Find where the given text appears and provide that cell's center as (x, y) coordinate. 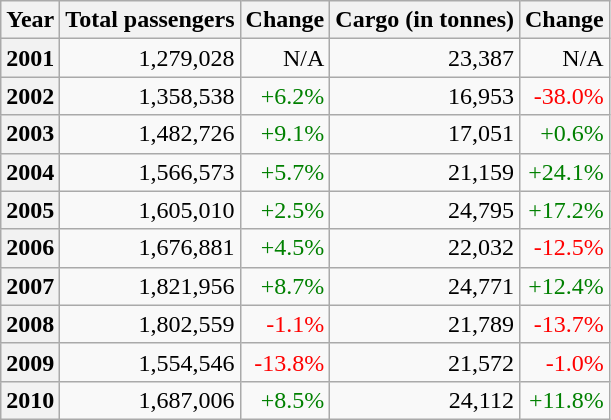
-13.8% (285, 362)
24,112 (425, 400)
2010 (30, 400)
-13.7% (564, 324)
2006 (30, 248)
+12.4% (564, 286)
22,032 (425, 248)
1,821,956 (150, 286)
-12.5% (564, 248)
Year (30, 20)
+4.5% (285, 248)
1,554,546 (150, 362)
2005 (30, 210)
+0.6% (564, 134)
+8.5% (285, 400)
1,687,006 (150, 400)
-38.0% (564, 96)
2007 (30, 286)
1,358,538 (150, 96)
-1.1% (285, 324)
+2.5% (285, 210)
2008 (30, 324)
21,789 (425, 324)
23,387 (425, 58)
24,771 (425, 286)
1,482,726 (150, 134)
+24.1% (564, 172)
+8.7% (285, 286)
+9.1% (285, 134)
1,802,559 (150, 324)
+6.2% (285, 96)
24,795 (425, 210)
1,566,573 (150, 172)
+5.7% (285, 172)
16,953 (425, 96)
-1.0% (564, 362)
1,605,010 (150, 210)
Total passengers (150, 20)
21,159 (425, 172)
2003 (30, 134)
1,279,028 (150, 58)
Cargo (in tonnes) (425, 20)
+17.2% (564, 210)
21,572 (425, 362)
+11.8% (564, 400)
1,676,881 (150, 248)
2004 (30, 172)
2002 (30, 96)
2001 (30, 58)
2009 (30, 362)
17,051 (425, 134)
